Return [X, Y] of the center of cell containing provided text 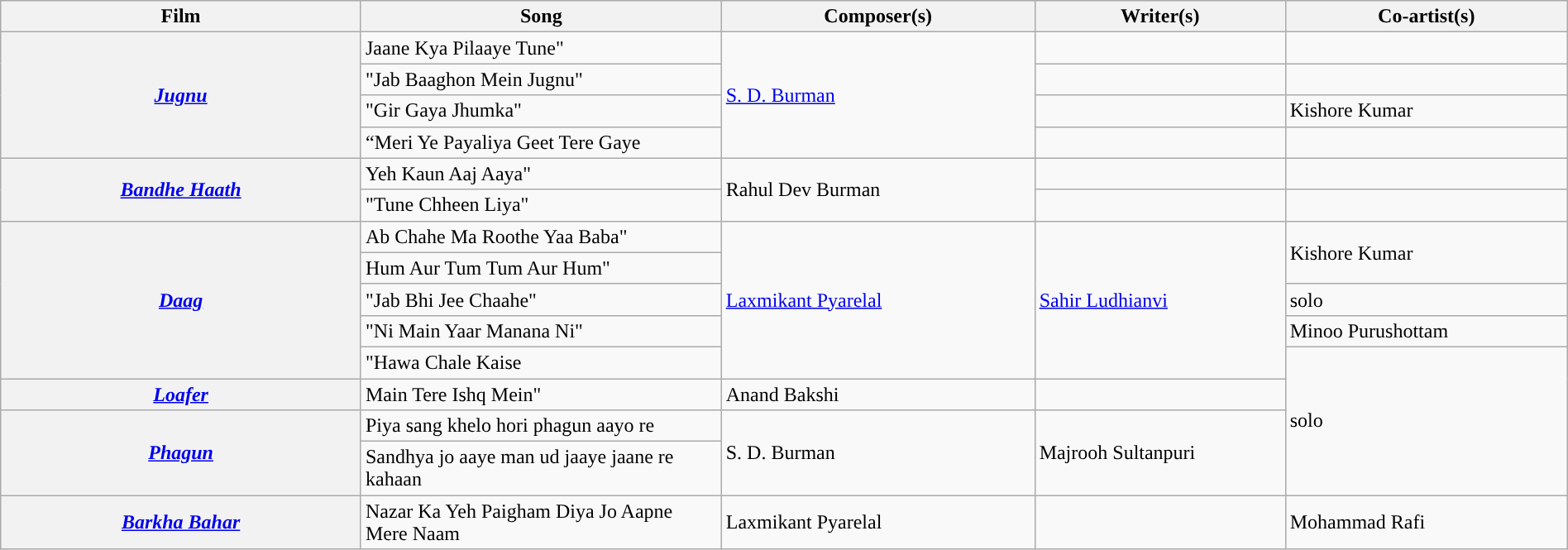
Composer(s) [878, 17]
Jaane Kya Pilaaye Tune" [541, 48]
Song [541, 17]
"Tune Chheen Liya" [541, 205]
Majrooh Sultanpuri [1159, 453]
Daag [181, 299]
Loafer [181, 395]
Writer(s) [1159, 17]
Co-artist(s) [1426, 17]
Phagun [181, 453]
Bandhe Haath [181, 189]
Barkha Bahar [181, 523]
"Jab Baaghon Mein Jugnu" [541, 79]
Yeh Kaun Aaj Aaya" [541, 174]
"Jab Bhi Jee Chaahe" [541, 299]
Rahul Dev Burman [878, 189]
"Hawa Chale Kaise [541, 362]
"Ni Main Yaar Manana Ni" [541, 331]
Hum Aur Tum Tum Aur Hum" [541, 268]
Ab Chahe Ma Roothe Yaa Baba" [541, 237]
“Meri Ye Payaliya Geet Tere Gaye [541, 142]
Nazar Ka Yeh Paigham Diya Jo Aapne Mere Naam [541, 523]
Sandhya jo aaye man ud jaaye jaane re kahaan [541, 468]
Piya sang khelo hori phagun aayo re [541, 426]
Mohammad Rafi [1426, 523]
Anand Bakshi [878, 395]
Film [181, 17]
Minoo Purushottam [1426, 331]
"Gir Gaya Jhumka" [541, 111]
Jugnu [181, 95]
Main Tere Ishq Mein" [541, 395]
Sahir Ludhianvi [1159, 299]
